Scan for the cell matching the given text and deliver its [X, Y] coordinate at center. 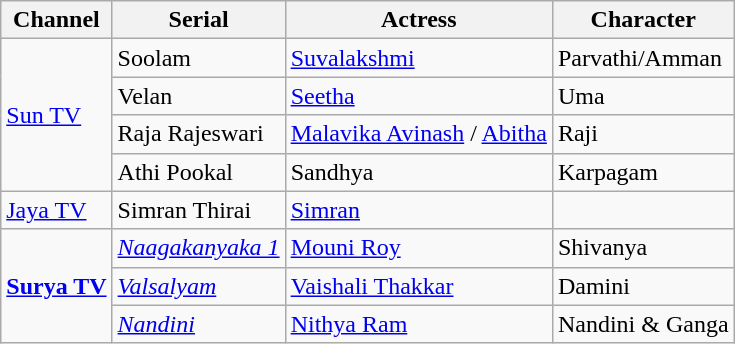
Character [643, 20]
Parvathi/Amman [643, 58]
Nandini [198, 324]
Serial [198, 20]
Naagakanyaka 1 [198, 248]
Valsalyam [198, 286]
Damini [643, 286]
Seetha [418, 96]
Channel [56, 20]
Velan [198, 96]
Raji [643, 134]
Sandhya [418, 172]
Nandini & Ganga [643, 324]
Vaishali Thakkar [418, 286]
Sun TV [56, 115]
Mouni Roy [418, 248]
Raja Rajeswari [198, 134]
Surya TV [56, 286]
Nithya Ram [418, 324]
Shivanya [643, 248]
Uma [643, 96]
Simran Thirai [198, 210]
Malavika Avinash / Abitha [418, 134]
Athi Pookal [198, 172]
Karpagam [643, 172]
Soolam [198, 58]
Jaya TV [56, 210]
Actress [418, 20]
Suvalakshmi [418, 58]
Simran [418, 210]
